Locate the cell with the specified text and output its (x, y) center coordinate. 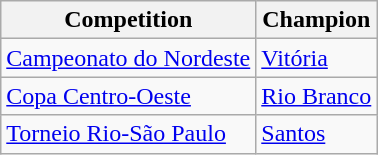
Campeonato do Nordeste (128, 58)
Competition (128, 20)
Copa Centro-Oeste (128, 96)
Rio Branco (316, 96)
Champion (316, 20)
Vitória (316, 58)
Torneio Rio-São Paulo (128, 134)
Santos (316, 134)
